From the cell containing the given text, extract its center point as [x, y] coordinate. 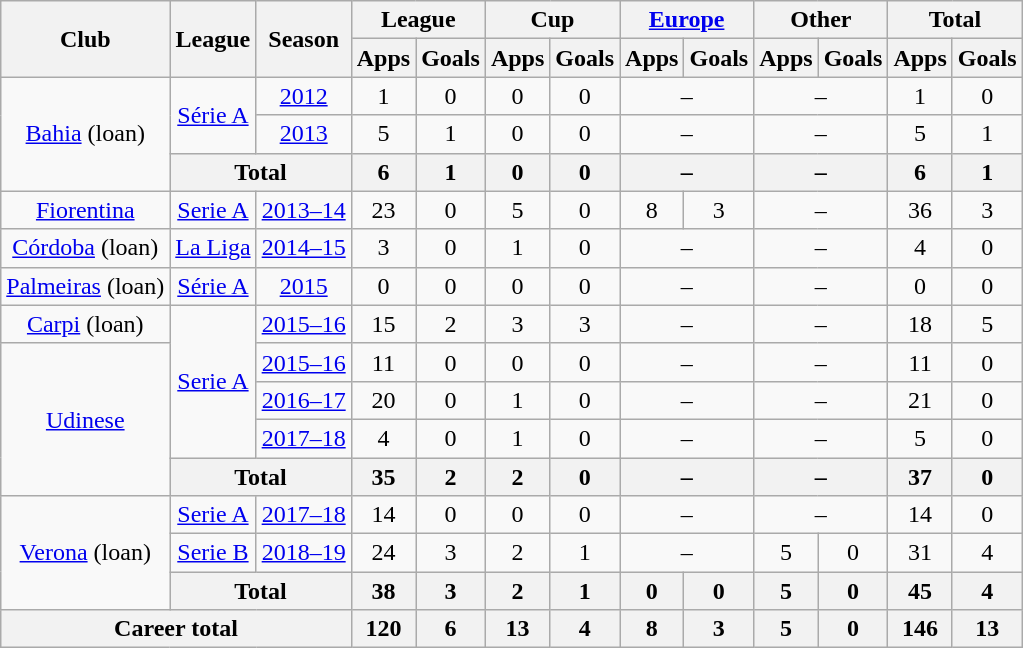
120 [383, 629]
2015 [304, 286]
2013–14 [304, 210]
Carpi (loan) [86, 324]
2018–19 [304, 553]
24 [383, 553]
Córdoba (loan) [86, 248]
35 [383, 477]
Palmeiras (loan) [86, 286]
Europe [687, 20]
20 [383, 400]
Bahia (loan) [86, 134]
31 [920, 553]
2014–15 [304, 248]
Serie B [213, 553]
37 [920, 477]
2013 [304, 134]
36 [920, 210]
45 [920, 591]
Fiorentina [86, 210]
Season [304, 39]
Udinese [86, 419]
Club [86, 39]
2012 [304, 96]
Career total [176, 629]
Verona (loan) [86, 553]
Cup [552, 20]
15 [383, 324]
Other [821, 20]
La Liga [213, 248]
18 [920, 324]
2016–17 [304, 400]
23 [383, 210]
21 [920, 400]
38 [383, 591]
146 [920, 629]
